Capture the cell that displays the provided text and extract its (x, y) central coordinate. 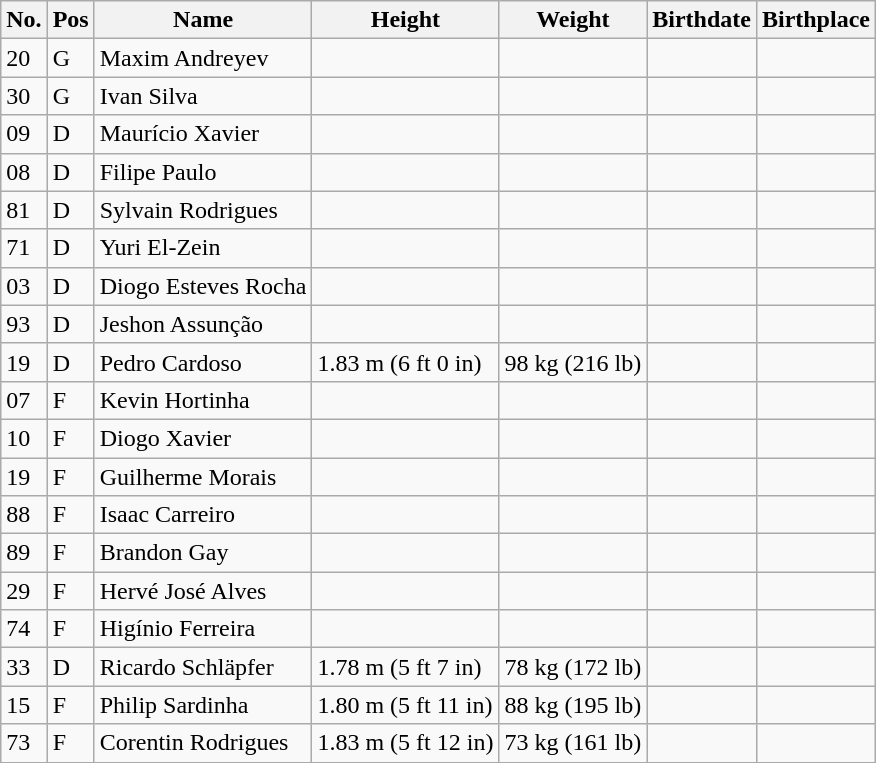
09 (24, 134)
No. (24, 20)
Hervé José Alves (203, 591)
07 (24, 400)
Weight (573, 20)
1.78 m (5 ft 7 in) (406, 667)
Birthdate (702, 20)
30 (24, 96)
20 (24, 58)
Maurício Xavier (203, 134)
Isaac Carreiro (203, 515)
89 (24, 553)
73 (24, 743)
78 kg (172 lb) (573, 667)
Name (203, 20)
Corentin Rodrigues (203, 743)
Guilherme Morais (203, 477)
03 (24, 286)
88 (24, 515)
Ivan Silva (203, 96)
Jeshon Assunção (203, 324)
Higínio Ferreira (203, 629)
Kevin Hortinha (203, 400)
29 (24, 591)
Yuri El-Zein (203, 248)
1.83 m (6 ft 0 in) (406, 362)
10 (24, 438)
08 (24, 172)
1.83 m (5 ft 12 in) (406, 743)
93 (24, 324)
71 (24, 248)
Sylvain Rodrigues (203, 210)
Philip Sardinha (203, 705)
74 (24, 629)
Diogo Xavier (203, 438)
88 kg (195 lb) (573, 705)
73 kg (161 lb) (573, 743)
Pedro Cardoso (203, 362)
Birthplace (816, 20)
15 (24, 705)
Height (406, 20)
Brandon Gay (203, 553)
33 (24, 667)
Filipe Paulo (203, 172)
Pos (70, 20)
Maxim Andreyev (203, 58)
1.80 m (5 ft 11 in) (406, 705)
Ricardo Schläpfer (203, 667)
81 (24, 210)
98 kg (216 lb) (573, 362)
Diogo Esteves Rocha (203, 286)
